Locate the cell with the specified text and output its (x, y) center coordinate. 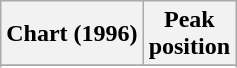
Chart (1996) (72, 34)
Peakposition (189, 34)
